Locate the cell with the specified text and output its (X, Y) center coordinate. 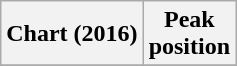
Peak position (189, 34)
Chart (2016) (72, 34)
